Extract the [x, y] coordinate from the center of the cell holding the provided text.  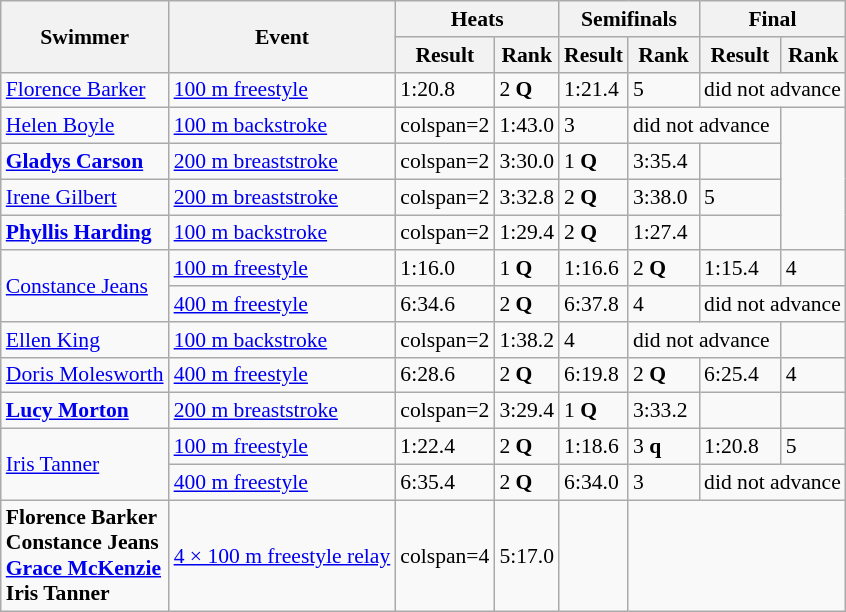
5:17.0 [526, 556]
Doris Molesworth [85, 375]
6:35.4 [444, 482]
3:32.8 [526, 197]
3 q [664, 447]
3:35.4 [664, 162]
Ellen King [85, 340]
Helen Boyle [85, 126]
Gladys Carson [85, 162]
1:18.6 [594, 447]
6:37.8 [594, 304]
1:21.4 [594, 90]
colspan=4 [444, 556]
1:15.4 [740, 269]
3:38.0 [664, 197]
Iris Tanner [85, 464]
Florence Barker Constance Jeans Grace McKenzie Iris Tanner [85, 556]
Florence Barker [85, 90]
6:25.4 [740, 375]
Constance Jeans [85, 286]
1:16.6 [594, 269]
Irene Gilbert [85, 197]
Swimmer [85, 36]
3:30.0 [526, 162]
4 × 100 m freestyle relay [282, 556]
6:28.6 [444, 375]
Semifinals [629, 19]
3:33.2 [664, 411]
1:43.0 [526, 126]
1:27.4 [664, 233]
Phyllis Harding [85, 233]
3:29.4 [526, 411]
Lucy Morton [85, 411]
1:29.4 [526, 233]
Event [282, 36]
1:22.4 [444, 447]
Final [772, 19]
6:34.6 [444, 304]
1:16.0 [444, 269]
6:34.0 [594, 482]
Heats [477, 19]
1:38.2 [526, 340]
6:19.8 [594, 375]
